From the cell containing the given text, extract its center point as [X, Y] coordinate. 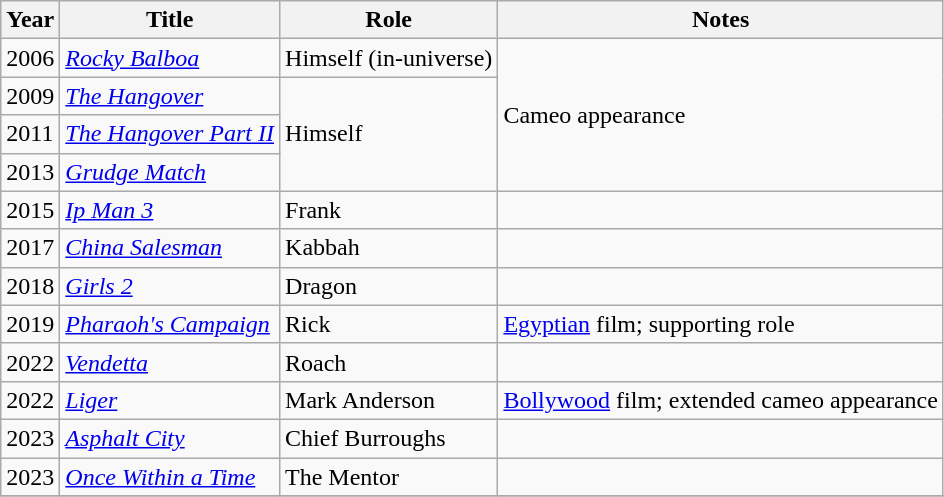
2013 [30, 172]
Once Within a Time [170, 477]
2011 [30, 134]
Asphalt City [170, 438]
Cameo appearance [721, 115]
Egyptian film; supporting role [721, 324]
2019 [30, 324]
Girls 2 [170, 286]
2017 [30, 248]
2006 [30, 58]
Year [30, 20]
Vendetta [170, 362]
2018 [30, 286]
Himself [389, 134]
Himself (in-universe) [389, 58]
China Salesman [170, 248]
The Mentor [389, 477]
Rick [389, 324]
Notes [721, 20]
Chief Burroughs [389, 438]
2015 [30, 210]
The Hangover Part II [170, 134]
Ip Man 3 [170, 210]
Grudge Match [170, 172]
2009 [30, 96]
Bollywood film; extended cameo appearance [721, 400]
Liger [170, 400]
The Hangover [170, 96]
Pharaoh's Campaign [170, 324]
Dragon [389, 286]
Frank [389, 210]
Role [389, 20]
Kabbah [389, 248]
Mark Anderson [389, 400]
Roach [389, 362]
Rocky Balboa [170, 58]
Title [170, 20]
